Identify which cell holds the provided text, then report its (X, Y) central coordinate. 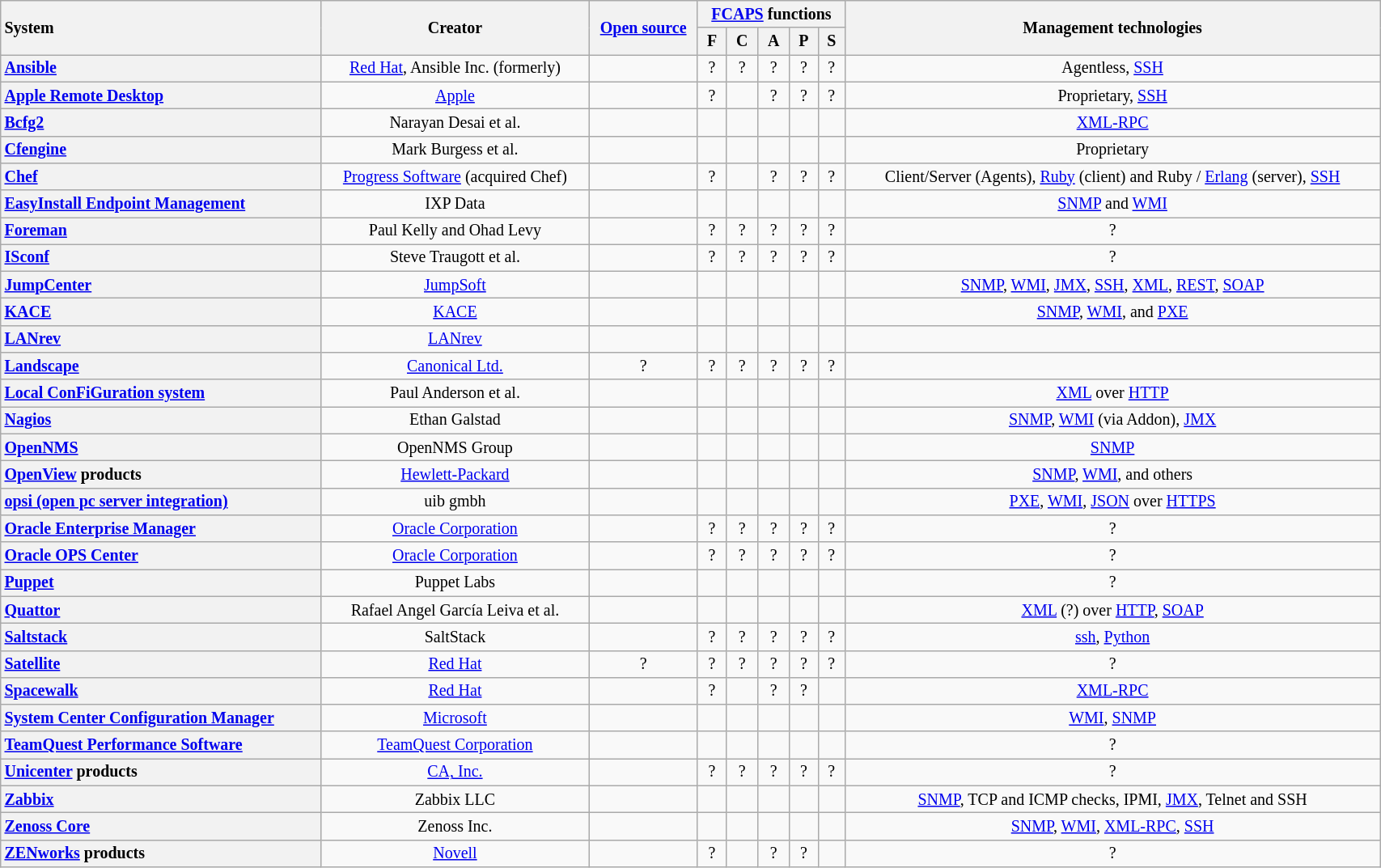
Oracle Enterprise Manager (161, 529)
C (743, 42)
Nagios (161, 421)
F (712, 42)
PXE, WMI, JSON over HTTPS (1113, 502)
P (804, 42)
Apple (455, 95)
Hewlett-Packard (455, 474)
Narayan Desai et al. (455, 123)
Zenoss Core (161, 827)
Canonical Ltd. (455, 366)
SNMP, WMI (via Addon), JMX (1113, 421)
Proprietary, SSH (1113, 95)
Unicenter products (161, 772)
System (161, 28)
WMI, SNMP (1113, 718)
SNMP, WMI, and others (1113, 474)
Progress Software (acquired Chef) (455, 176)
SNMP, WMI, JMX, SSH, XML, REST, SOAP (1113, 285)
Paul Anderson et al. (455, 393)
TeamQuest Corporation (455, 746)
Client/Server (Agents), Ruby (client) and Ruby / Erlang (server), SSH (1113, 176)
ZENworks products (161, 854)
uib gmbh (455, 502)
Chef (161, 176)
SaltStack (455, 637)
SNMP, WMI, and PXE (1113, 312)
Zabbix (161, 799)
Quattor (161, 610)
Creator (455, 28)
XML (?) over HTTP, SOAP (1113, 610)
Foreman (161, 231)
Zabbix LLC (455, 799)
Cfengine (161, 149)
SNMP and WMI (1113, 204)
EasyInstall Endpoint Management (161, 204)
CA, Inc. (455, 772)
Open source (643, 28)
Puppet (161, 582)
Saltstack (161, 637)
A (773, 42)
Novell (455, 854)
Ansible (161, 68)
Red Hat, Ansible Inc. (formerly) (455, 68)
Agentless, SSH (1113, 68)
Landscape (161, 366)
Paul Kelly and Ohad Levy (455, 231)
TeamQuest Performance Software (161, 746)
SNMP (1113, 448)
System Center Configuration Manager (161, 718)
Management technologies (1113, 28)
opsi (open pc server integration) (161, 502)
SNMP, TCP and ICMP checks, IPMI, JMX, Telnet and SSH (1113, 799)
Microsoft (455, 718)
OpenNMS Group (455, 448)
S (832, 42)
JumpCenter (161, 285)
Steve Traugott et al. (455, 257)
FCAPS functions (771, 15)
OpenNMS (161, 448)
Oracle OPS Center (161, 555)
Apple Remote Desktop (161, 95)
JumpSoft (455, 285)
Rafael Angel García Leiva et al. (455, 610)
ssh, Python (1113, 637)
Local ConFiGuration system (161, 393)
Zenoss Inc. (455, 827)
XML over HTTP (1113, 393)
IXP Data (455, 204)
Ethan Galstad (455, 421)
Puppet Labs (455, 582)
Bcfg2 (161, 123)
OpenView products (161, 474)
Mark Burgess et al. (455, 149)
Spacewalk (161, 691)
ISconf (161, 257)
Satellite (161, 663)
SNMP, WMI, XML-RPC, SSH (1113, 827)
Proprietary (1113, 149)
